Detect which cell encompasses the target text, then output its [X, Y] center coordinate. 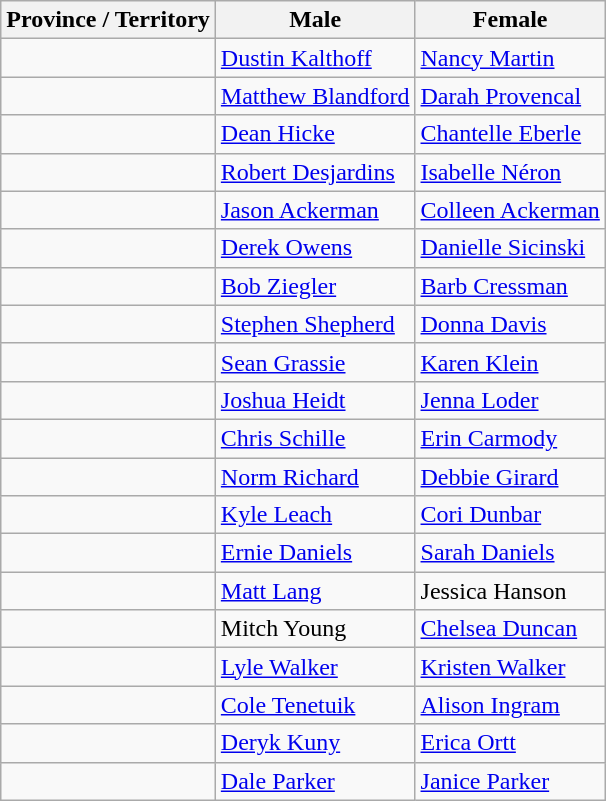
Norm Richard [315, 477]
Erin Carmody [510, 438]
Donna Davis [510, 324]
Kyle Leach [315, 515]
Mitch Young [315, 629]
Sean Grassie [315, 362]
Chantelle Eberle [510, 134]
Chelsea Duncan [510, 629]
Dean Hicke [315, 134]
Darah Provencal [510, 96]
Dustin Kalthoff [315, 58]
Derek Owens [315, 248]
Robert Desjardins [315, 172]
Karen Klein [510, 362]
Bob Ziegler [315, 286]
Ernie Daniels [315, 553]
Isabelle Néron [510, 172]
Barb Cressman [510, 286]
Erica Ortt [510, 743]
Debbie Girard [510, 477]
Jessica Hanson [510, 591]
Province / Territory [108, 20]
Female [510, 20]
Chris Schille [315, 438]
Matthew Blandford [315, 96]
Cori Dunbar [510, 515]
Male [315, 20]
Nancy Martin [510, 58]
Danielle Sicinski [510, 248]
Alison Ingram [510, 705]
Deryk Kuny [315, 743]
Colleen Ackerman [510, 210]
Kristen Walker [510, 667]
Lyle Walker [315, 667]
Cole Tenetuik [315, 705]
Dale Parker [315, 781]
Matt Lang [315, 591]
Joshua Heidt [315, 400]
Jason Ackerman [315, 210]
Sarah Daniels [510, 553]
Stephen Shepherd [315, 324]
Jenna Loder [510, 400]
Janice Parker [510, 781]
